Determine the [X, Y] coordinate at the center of the cell enclosing the given text.  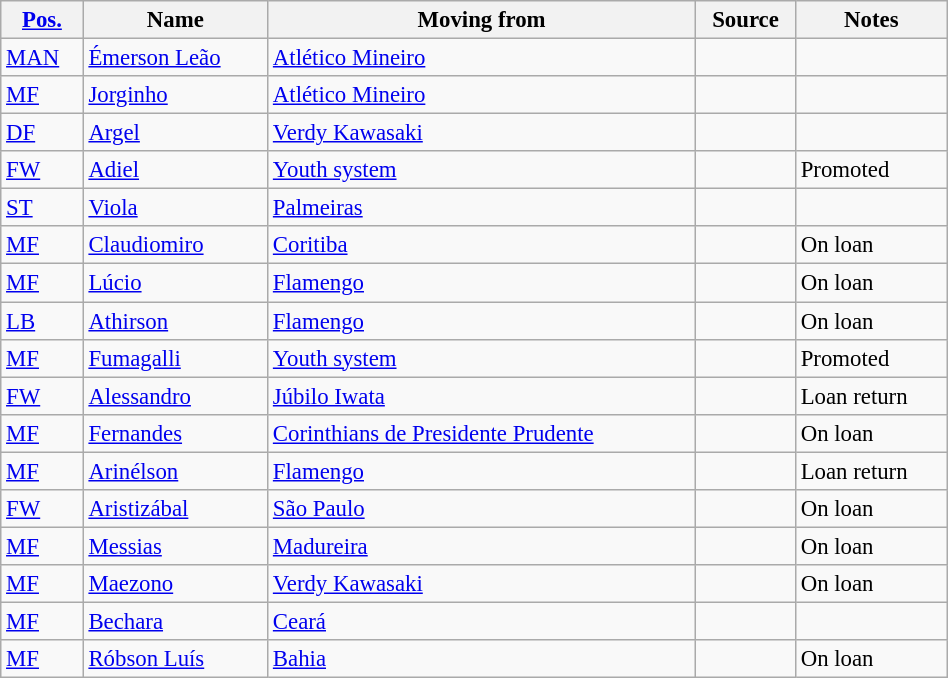
Palmeiras [482, 208]
Alessandro [175, 396]
Fernandes [175, 433]
Bechara [175, 621]
São Paulo [482, 509]
Bahia [482, 659]
Pos. [42, 20]
Messias [175, 546]
DF [42, 133]
MAN [42, 58]
Arinélson [175, 471]
LB [42, 321]
Athirson [175, 321]
Aristizábal [175, 509]
Maezono [175, 584]
Róbson Luís [175, 659]
Argel [175, 133]
Fumagalli [175, 358]
Ceará [482, 621]
Corinthians de Presidente Prudente [482, 433]
Lúcio [175, 283]
Adiel [175, 170]
Jorginho [175, 95]
Coritiba [482, 245]
ST [42, 208]
Viola [175, 208]
Notes [871, 20]
Source [746, 20]
Madureira [482, 546]
Name [175, 20]
Júbilo Iwata [482, 396]
Moving from [482, 20]
Claudiomiro [175, 245]
Émerson Leão [175, 58]
